Extract the (X, Y) coordinate from the center of the cell holding the provided text.  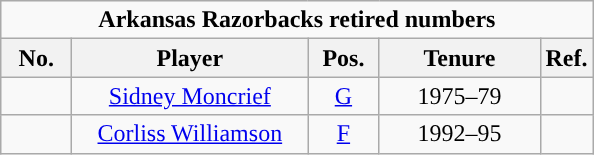
Pos. (344, 58)
Tenure (460, 58)
Player (190, 58)
Ref. (566, 58)
Sidney Moncrief (190, 96)
No. (36, 58)
Arkansas Razorbacks retired numbers (297, 20)
Corliss Williamson (190, 134)
G (344, 96)
1975–79 (460, 96)
F (344, 134)
1992–95 (460, 134)
